For the text-containing cell, return its midpoint in [x, y] coordinate format. 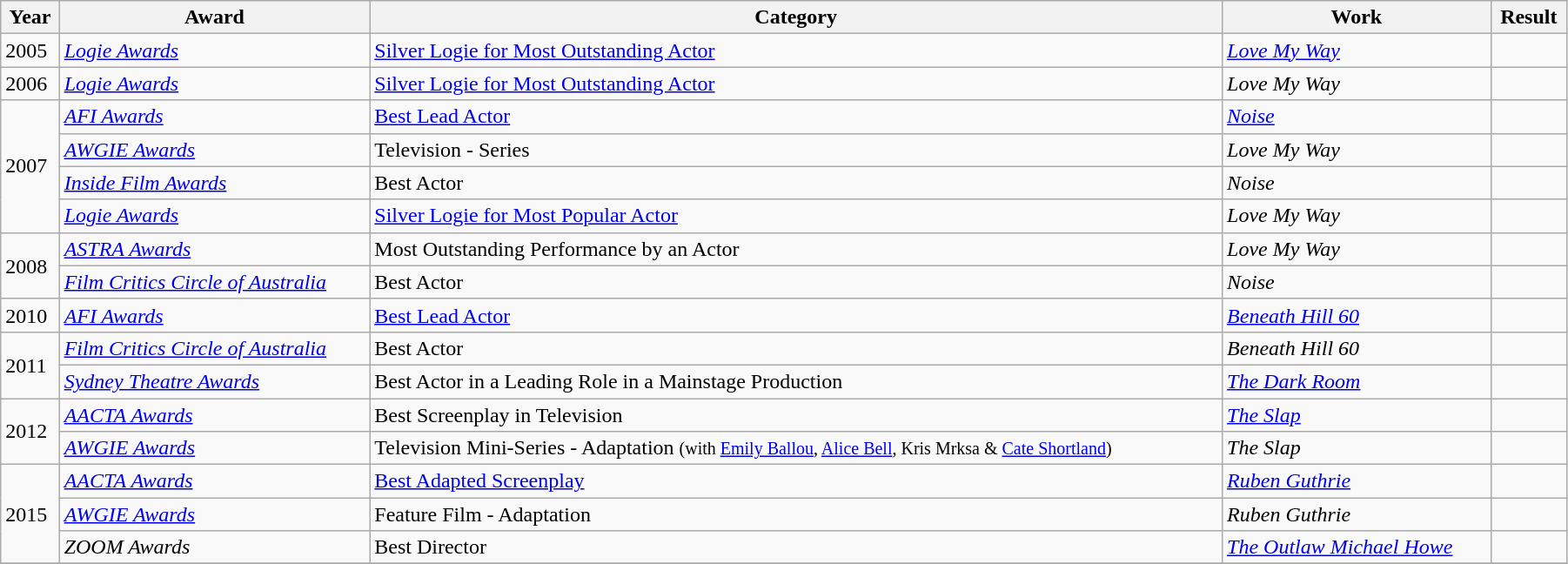
2010 [30, 315]
Television - Series [796, 150]
ASTRA Awards [214, 249]
Feature Film - Adaptation [796, 514]
Best Actor in a Leading Role in a Mainstage Production [796, 381]
2006 [30, 84]
Best Screenplay in Television [796, 415]
Inside Film Awards [214, 183]
Television Mini-Series - Adaptation (with Emily Ballou, Alice Bell, Kris Mrksa & Cate Shortland) [796, 448]
2008 [30, 265]
2012 [30, 432]
2015 [30, 514]
Work [1357, 17]
Category [796, 17]
2005 [30, 50]
Best Director [796, 547]
Most Outstanding Performance by an Actor [796, 249]
Year [30, 17]
ZOOM Awards [214, 547]
Silver Logie for Most Popular Actor [796, 216]
The Dark Room [1357, 381]
Best Adapted Screenplay [796, 481]
The Outlaw Michael Howe [1357, 547]
Award [214, 17]
Sydney Theatre Awards [214, 381]
2007 [30, 166]
Result [1528, 17]
2011 [30, 365]
